Return the (X, Y) coordinate for the center point of the cell that contains the specified text.  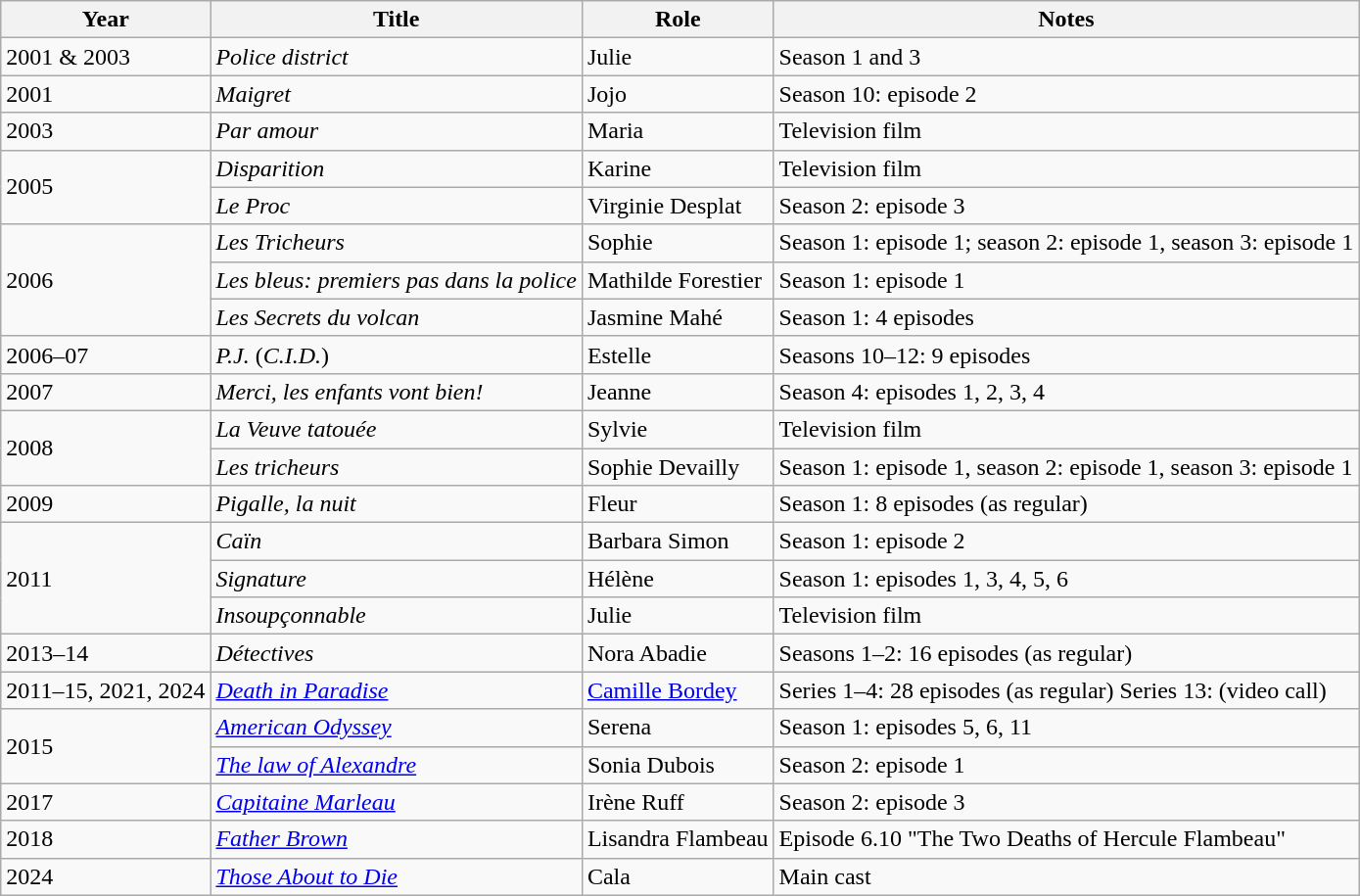
Les Secrets du volcan (396, 317)
Fleur (678, 504)
Les tricheurs (396, 467)
Sylvie (678, 429)
2005 (106, 187)
2003 (106, 131)
Death in Paradise (396, 690)
Season 1: 8 episodes (as regular) (1066, 504)
2013–14 (106, 653)
2015 (106, 746)
Season 1: episodes 1, 3, 4, 5, 6 (1066, 579)
Season 1: episodes 5, 6, 11 (1066, 728)
Les Tricheurs (396, 243)
Season 1: episode 1 (1066, 280)
Sonia Dubois (678, 765)
2011 (106, 579)
The law of Alexandre (396, 765)
Main cast (1066, 876)
Virginie Desplat (678, 206)
Karine (678, 168)
Jasmine Mahé (678, 317)
2006–07 (106, 354)
Maigret (396, 94)
Cala (678, 876)
Camille Bordey (678, 690)
Disparition (396, 168)
American Odyssey (396, 728)
2011–15, 2021, 2024 (106, 690)
P.J. (C.I.D.) (396, 354)
Insoupçonnable (396, 616)
Irène Ruff (678, 802)
Capitaine Marleau (396, 802)
Season 1: 4 episodes (1066, 317)
Notes (1066, 20)
Seasons 10–12: 9 episodes (1066, 354)
2001 (106, 94)
Jeanne (678, 392)
Season 2: episode 1 (1066, 765)
Year (106, 20)
Season 1 and 3 (1066, 57)
Sophie Devailly (678, 467)
Hélène (678, 579)
Role (678, 20)
Maria (678, 131)
Sophie (678, 243)
Caïn (396, 542)
Merci, les enfants vont bien! (396, 392)
Signature (396, 579)
Lisandra Flambeau (678, 839)
2006 (106, 280)
Season 1: episode 1, season 2: episode 1, season 3: episode 1 (1066, 467)
2008 (106, 448)
Father Brown (396, 839)
Le Proc (396, 206)
Jojo (678, 94)
Season 1: episode 1; season 2: episode 1, season 3: episode 1 (1066, 243)
2018 (106, 839)
Season 1: episode 2 (1066, 542)
2017 (106, 802)
2024 (106, 876)
Les bleus: premiers pas dans la police (396, 280)
Mathilde Forestier (678, 280)
Series 1–4: 28 episodes (as regular) Series 13: (video call) (1066, 690)
Those About to Die (396, 876)
Season 10: episode 2 (1066, 94)
Estelle (678, 354)
2009 (106, 504)
La Veuve tatouée (396, 429)
Serena (678, 728)
Police district (396, 57)
Barbara Simon (678, 542)
Title (396, 20)
Episode 6.10 "The Two Deaths of Hercule Flambeau" (1066, 839)
2007 (106, 392)
Détectives (396, 653)
Season 4: episodes 1, 2, 3, 4 (1066, 392)
Par amour (396, 131)
2001 & 2003 (106, 57)
Seasons 1–2: 16 episodes (as regular) (1066, 653)
Pigalle, la nuit (396, 504)
Nora Abadie (678, 653)
